Provide the (x, y) coordinate of the cell's center where the given text is located.  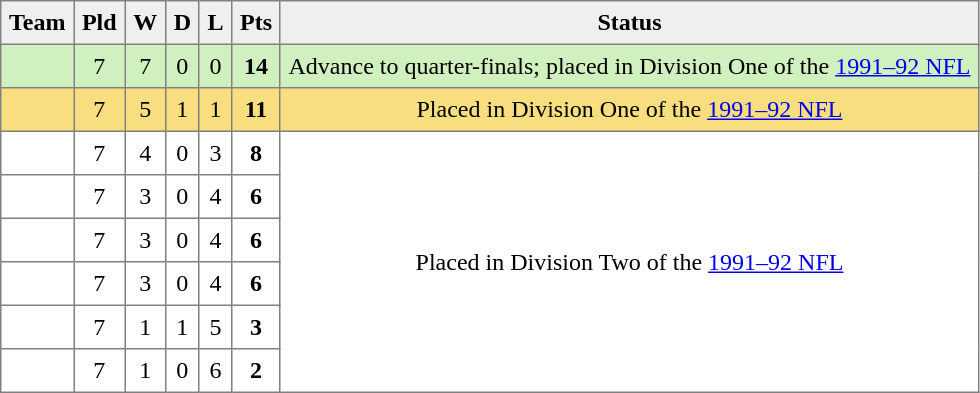
14 (256, 66)
Pld (100, 23)
Placed in Division One of the 1991–92 NFL (630, 110)
11 (256, 110)
8 (256, 153)
Team (38, 23)
W (145, 23)
2 (256, 371)
Status (630, 23)
L (216, 23)
Advance to quarter-finals; placed in Division One of the 1991–92 NFL (630, 66)
Placed in Division Two of the 1991–92 NFL (630, 262)
D (182, 23)
Pts (256, 23)
